Pinpoint the cell where the given text exists, returning its [x, y] midpoint coordinate. 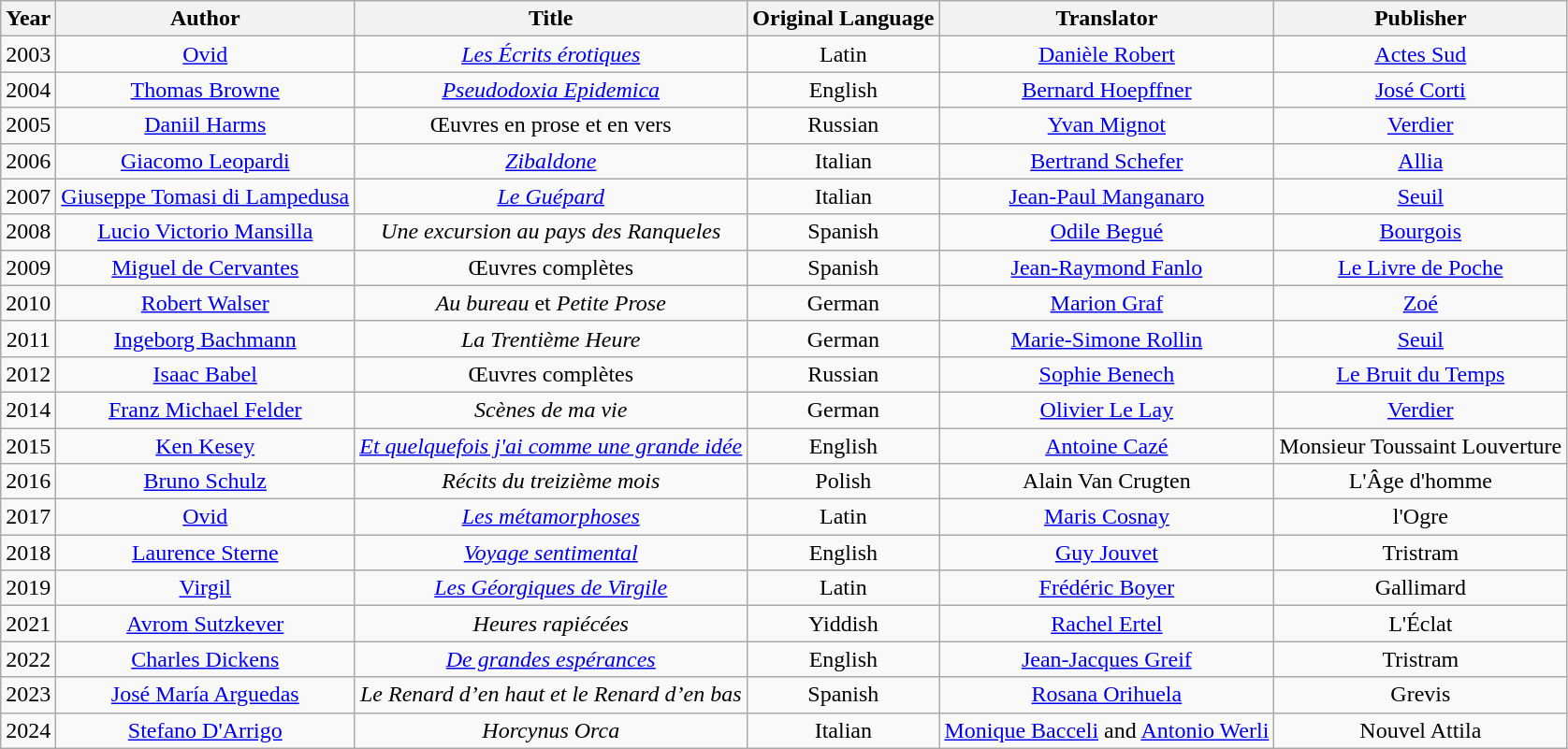
2021 [28, 624]
Rachel Ertel [1107, 624]
Virgil [206, 588]
Antoine Cazé [1107, 446]
Récits du treizième mois [551, 482]
Yiddish [844, 624]
L'Âge d'homme [1420, 482]
Bruno Schulz [206, 482]
Sophie Benech [1107, 374]
2017 [28, 517]
Pseudodoxia Epidemica [551, 90]
Lucio Victorio Mansilla [206, 232]
Charles Dickens [206, 659]
Le Guépard [551, 196]
Bertrand Schefer [1107, 161]
Author [206, 19]
Jean-Paul Manganaro [1107, 196]
Yvan Mignot [1107, 125]
Grevis [1420, 695]
Giacomo Leopardi [206, 161]
Year [28, 19]
Alain Van Crugten [1107, 482]
2006 [28, 161]
Bourgois [1420, 232]
Jean-Raymond Fanlo [1107, 267]
L'Éclat [1420, 624]
Franz Michael Felder [206, 410]
2009 [28, 267]
Ingeborg Bachmann [206, 338]
Translator [1107, 19]
Guy Jouvet [1107, 553]
Avrom Sutzkever [206, 624]
Olivier Le Lay [1107, 410]
Daniil Harms [206, 125]
Stefano D'Arrigo [206, 730]
l'Ogre [1420, 517]
2008 [28, 232]
Le Livre de Poche [1420, 267]
Et quelquefois j'ai comme une grande idée [551, 446]
Les métamorphoses [551, 517]
2005 [28, 125]
Monique Bacceli and Antonio Werli [1107, 730]
2012 [28, 374]
Polish [844, 482]
Miguel de Cervantes [206, 267]
Ken Kesey [206, 446]
De grandes espérances [551, 659]
Actes Sud [1420, 54]
Monsieur Toussaint Louverture [1420, 446]
2010 [28, 303]
2016 [28, 482]
José María Arguedas [206, 695]
Les Géorgiques de Virgile [551, 588]
2011 [28, 338]
Original Language [844, 19]
2015 [28, 446]
2004 [28, 90]
Le Renard d’en haut et le Renard d’en bas [551, 695]
Thomas Browne [206, 90]
2024 [28, 730]
Horcynus Orca [551, 730]
2022 [28, 659]
2019 [28, 588]
Bernard Hoepffner [1107, 90]
Jean-Jacques Greif [1107, 659]
Marie-Simone Rollin [1107, 338]
Voyage sentimental [551, 553]
Title [551, 19]
Giuseppe Tomasi di Lampedusa [206, 196]
Au bureau et Petite Prose [551, 303]
Odile Begué [1107, 232]
Heures rapiécées [551, 624]
Frédéric Boyer [1107, 588]
Marion Graf [1107, 303]
2007 [28, 196]
Allia [1420, 161]
2014 [28, 410]
Publisher [1420, 19]
Laurence Sterne [206, 553]
Robert Walser [206, 303]
Zibaldone [551, 161]
Scènes de ma vie [551, 410]
La Trentième Heure [551, 338]
Maris Cosnay [1107, 517]
Une excursion au pays des Ranqueles [551, 232]
Danièle Robert [1107, 54]
Rosana Orihuela [1107, 695]
Isaac Babel [206, 374]
José Corti [1420, 90]
Gallimard [1420, 588]
Zoé [1420, 303]
Les Écrits érotiques [551, 54]
2023 [28, 695]
2003 [28, 54]
Œuvres en prose et en vers [551, 125]
2018 [28, 553]
Nouvel Attila [1420, 730]
Le Bruit du Temps [1420, 374]
